Capture the cell that displays the provided text and extract its (X, Y) central coordinate. 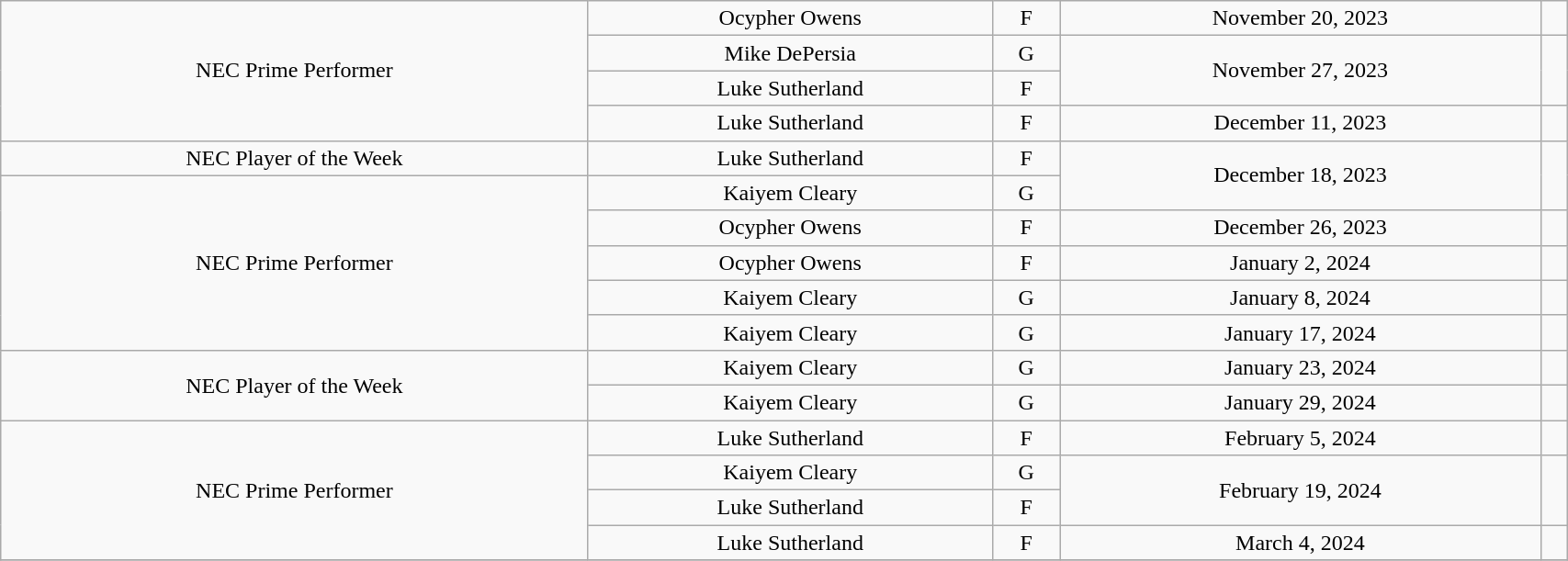
February 5, 2024 (1301, 438)
January 29, 2024 (1301, 402)
December 11, 2023 (1301, 123)
March 4, 2024 (1301, 543)
January 17, 2024 (1301, 332)
November 20, 2023 (1301, 18)
Mike DePersia (790, 53)
January 23, 2024 (1301, 367)
January 2, 2024 (1301, 263)
December 18, 2023 (1301, 175)
December 26, 2023 (1301, 228)
February 19, 2024 (1301, 490)
January 8, 2024 (1301, 297)
November 27, 2023 (1301, 71)
